From the cell containing the given text, extract its center point as [x, y] coordinate. 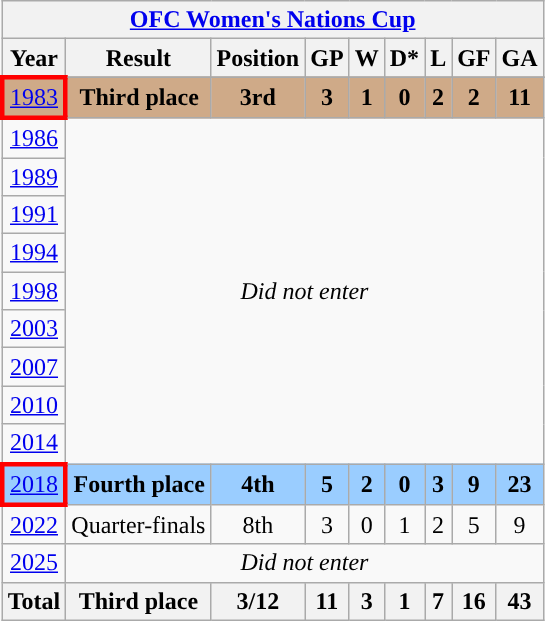
3/12 [258, 601]
1986 [34, 138]
8th [258, 525]
2003 [34, 329]
1991 [34, 215]
1994 [34, 253]
Quarter-finals [138, 525]
2007 [34, 367]
Year [34, 58]
GA [520, 58]
GP [327, 58]
2014 [34, 444]
2022 [34, 525]
1989 [34, 177]
W [366, 58]
1998 [34, 291]
D* [404, 58]
Result [138, 58]
OFC Women's Nations Cup [272, 20]
2025 [34, 563]
43 [520, 601]
Position [258, 58]
16 [474, 601]
L [438, 58]
1983 [34, 98]
2010 [34, 405]
23 [520, 484]
Total [34, 601]
2018 [34, 484]
7 [438, 601]
GF [474, 58]
Fourth place [138, 484]
3rd [258, 98]
4th [258, 484]
